Find where the given text appears and provide that cell's center as (x, y) coordinate. 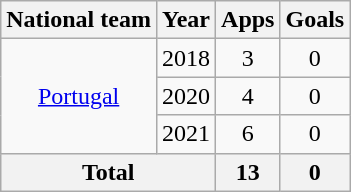
6 (248, 134)
Total (108, 172)
2021 (186, 134)
Goals (315, 20)
4 (248, 96)
National team (79, 20)
2020 (186, 96)
Apps (248, 20)
Portugal (79, 96)
3 (248, 58)
13 (248, 172)
Year (186, 20)
2018 (186, 58)
